Output the (X, Y) coordinate of the center of the cell containing the given text.  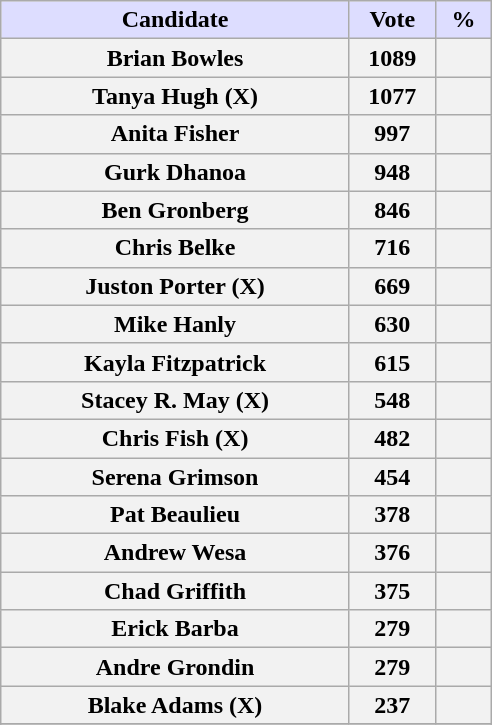
376 (392, 553)
615 (392, 362)
997 (392, 134)
Serena Grimson (176, 477)
Brian Bowles (176, 58)
Gurk Dhanoa (176, 172)
Andre Grondin (176, 667)
Blake Adams (X) (176, 705)
237 (392, 705)
Chad Griffith (176, 591)
1089 (392, 58)
Chris Fish (X) (176, 438)
Erick Barba (176, 629)
Chris Belke (176, 248)
378 (392, 515)
Juston Porter (X) (176, 286)
Anita Fisher (176, 134)
846 (392, 210)
Ben Gronberg (176, 210)
Stacey R. May (X) (176, 400)
630 (392, 324)
Pat Beaulieu (176, 515)
669 (392, 286)
Mike Hanly (176, 324)
1077 (392, 96)
Kayla Fitzpatrick (176, 362)
Vote (392, 20)
Tanya Hugh (X) (176, 96)
Candidate (176, 20)
716 (392, 248)
% (463, 20)
375 (392, 591)
454 (392, 477)
Andrew Wesa (176, 553)
482 (392, 438)
548 (392, 400)
948 (392, 172)
